Identify which cell holds the provided text, then report its (X, Y) central coordinate. 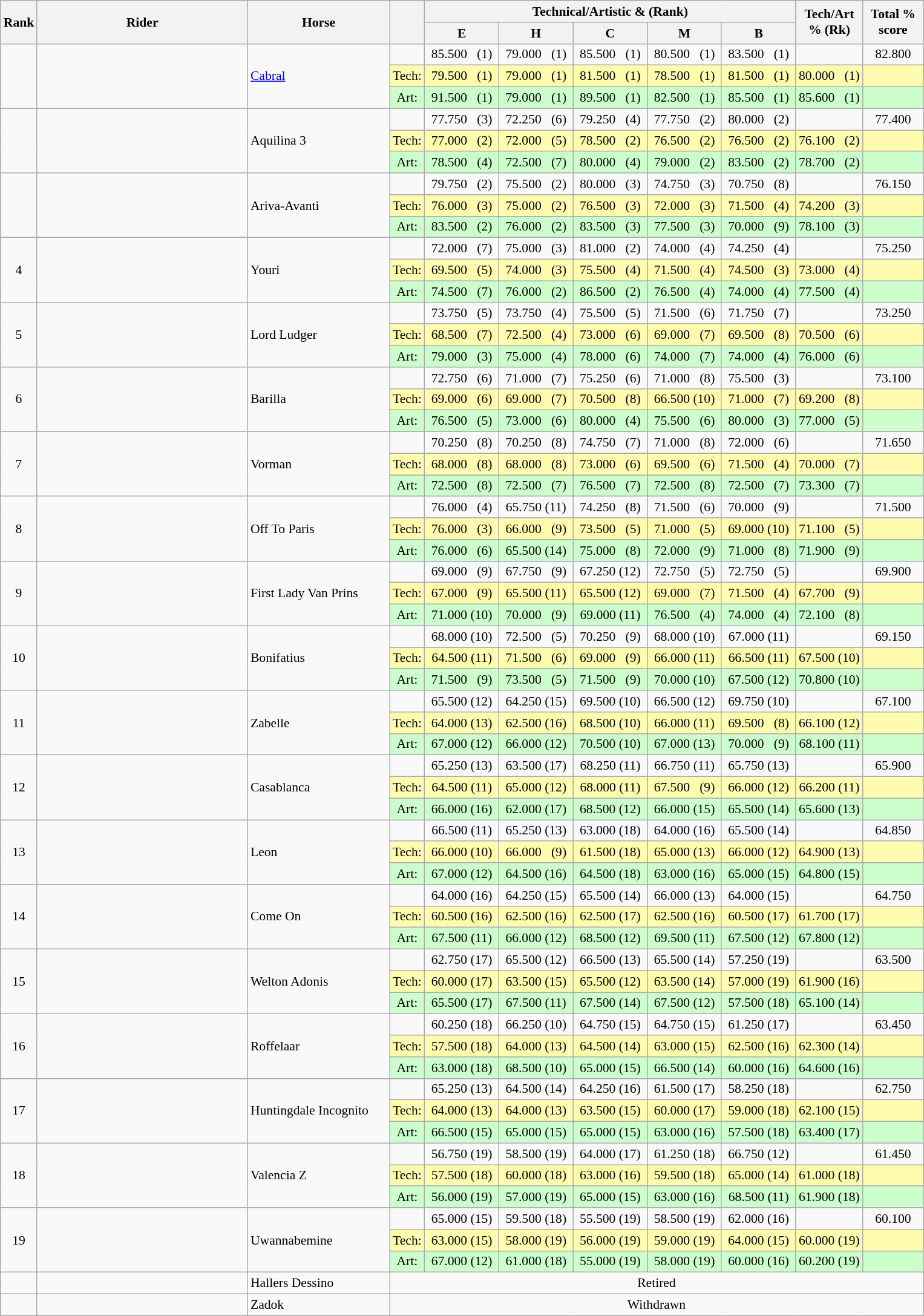
Total % score (893, 22)
74.000 (3) (536, 270)
Bonifatius (318, 658)
Uwannabemine (318, 1240)
62.750 (893, 1089)
61.450 (893, 1154)
18 (19, 1175)
76.100 (2) (829, 141)
62.100 (15) (829, 1111)
Welton Adonis (318, 981)
63.500 (17) (536, 766)
65.750 (13) (759, 766)
69.150 (893, 637)
86.500 (2) (610, 292)
75.500 (3) (759, 378)
62.750 (17) (462, 960)
6 (19, 399)
60.250 (18) (462, 1025)
65.600 (13) (829, 809)
61.900 (18) (829, 1197)
67.000 (11) (759, 637)
71.000 (10) (462, 615)
77.500 (3) (685, 227)
Youri (318, 270)
78.000 (6) (610, 356)
65.000 (12) (536, 788)
81.000 (2) (610, 249)
66.500 (15) (462, 1133)
62.000 (16) (759, 1219)
66.200 (11) (829, 788)
71.000 (5) (685, 529)
67.000 (13) (685, 744)
76.150 (893, 184)
Lord Ludger (318, 335)
76.500 (7) (610, 486)
79.250 (4) (610, 119)
65.500 (11) (536, 594)
Retired (657, 1283)
61.500 (18) (610, 853)
79.750 (2) (462, 184)
73.750 (4) (536, 313)
80.500 (1) (685, 54)
74.250 (8) (610, 508)
70.000 (10) (685, 680)
Roffelaar (318, 1047)
Ariva-Avanti (318, 206)
71.500 (893, 508)
64.600 (16) (829, 1068)
63.500 (14) (685, 981)
60.100 (893, 1219)
89.500 (1) (610, 98)
66.000 (13) (685, 895)
76.000 (4) (462, 508)
Huntingdale Incognito (318, 1111)
64.900 (13) (829, 853)
Valencia Z (318, 1175)
75.500 (5) (610, 313)
Rider (142, 22)
73.100 (893, 378)
70.750 (8) (759, 184)
68.250 (11) (610, 766)
68.000 (11) (610, 788)
H (536, 33)
74.500 (3) (759, 270)
75.000 (8) (610, 551)
62.500 (17) (610, 917)
73.250 (893, 313)
61.900 (16) (829, 981)
72.250 (6) (536, 119)
8 (19, 529)
67.500 (14) (610, 1003)
12 (19, 788)
Casablanca (318, 788)
73.000 (4) (829, 270)
C (610, 33)
69.750 (10) (759, 701)
10 (19, 658)
70.000 (7) (829, 464)
75.000 (2) (536, 206)
Come On (318, 917)
66.750 (11) (685, 766)
64.500 (18) (610, 874)
70.500 (10) (610, 744)
66.000 (15) (685, 809)
67.500 (9) (685, 788)
82.500 (1) (685, 98)
77.750 (3) (462, 119)
72.000 (7) (462, 249)
68.100 (11) (829, 744)
First Lady Van Prins (318, 593)
73.300 (7) (829, 486)
70.500 (8) (610, 399)
66.000 (10) (462, 853)
83.500 (1) (759, 54)
82.800 (893, 54)
63.500 (893, 960)
74.000 (7) (685, 356)
64.250 (16) (610, 1089)
66.500 (12) (685, 701)
64.500 (16) (536, 874)
67.100 (893, 701)
72.500 (5) (536, 637)
65.750 (11) (536, 508)
60.500 (16) (462, 917)
67.800 (12) (829, 938)
91.500 (1) (462, 98)
75.500 (6) (685, 421)
68.500 (11) (759, 1197)
64.800 (15) (829, 874)
67.000 (9) (462, 594)
79.000 (3) (462, 356)
60.200 (19) (829, 1262)
72.000 (9) (685, 551)
69.000 (10) (759, 529)
Withdrawn (657, 1305)
69.200 (8) (829, 399)
59.000 (18) (759, 1111)
68.500 (7) (462, 335)
75.250 (893, 249)
Cabral (318, 76)
75.500 (2) (536, 184)
69.000 (11) (610, 615)
66.000 (16) (462, 809)
64.000 (17) (610, 1154)
71.750 (7) (759, 313)
64.850 (893, 831)
71.900 (9) (829, 551)
57.250 (19) (759, 960)
11 (19, 722)
Horse (318, 22)
M (685, 33)
Barilla (318, 399)
69.900 (893, 572)
Zabelle (318, 722)
65.500 (17) (462, 1003)
70.500 (6) (829, 335)
13 (19, 852)
79.000 (2) (685, 163)
79.500 (1) (462, 76)
Hallers Dessino (318, 1283)
72.100 (8) (829, 615)
Zadok (318, 1305)
74.200 (3) (829, 206)
16 (19, 1047)
Technical/Artistic & (Rank) (610, 11)
65.000 (14) (759, 1176)
80.000 (2) (759, 119)
74.750 (3) (685, 184)
Off To Paris (318, 529)
78.500 (1) (685, 76)
7 (19, 465)
Rank (19, 22)
56.750 (19) (462, 1154)
17 (19, 1111)
65.100 (14) (829, 1003)
Vorman (318, 465)
65.900 (893, 766)
Tech/Art% (Rk) (829, 22)
77.500 (4) (829, 292)
5 (19, 335)
4 (19, 270)
69.500 (10) (610, 701)
66.750 (12) (759, 1154)
66.500 (10) (685, 399)
Aquilina 3 (318, 140)
60.000 (19) (829, 1240)
75.250 (6) (610, 378)
72.000 (6) (759, 443)
67.700 (9) (829, 594)
77.400 (893, 119)
66.250 (10) (536, 1025)
66.500 (13) (610, 960)
58.250 (18) (759, 1089)
55.500 (19) (610, 1219)
73.750 (5) (462, 313)
75.500 (4) (610, 270)
76.500 (5) (462, 421)
E (462, 33)
66.500 (14) (685, 1068)
69.500 (11) (685, 938)
77.000 (2) (462, 141)
61.700 (17) (829, 917)
80.000 (1) (829, 76)
61.250 (18) (685, 1154)
72.750 (6) (462, 378)
72.000 (5) (536, 141)
77.000 (5) (829, 421)
74.500 (7) (462, 292)
78.500 (2) (610, 141)
67.500 (10) (829, 658)
62.300 (14) (829, 1046)
67.250 (12) (610, 572)
74.750 (7) (610, 443)
63.450 (893, 1025)
85.600 (1) (829, 98)
55.000 (19) (610, 1262)
75.000 (3) (536, 249)
Leon (318, 852)
61.250 (17) (759, 1025)
69.500 (6) (685, 464)
77.750 (2) (685, 119)
78.500 (4) (462, 163)
72.000 (3) (685, 206)
60.000 (18) (536, 1176)
15 (19, 981)
74.250 (4) (759, 249)
76.500 (3) (610, 206)
14 (19, 917)
B (759, 33)
71.100 (5) (829, 529)
60.500 (17) (759, 917)
75.000 (4) (536, 356)
72.500 (4) (536, 335)
66.100 (12) (829, 723)
65.000 (13) (685, 853)
70.800 (10) (829, 680)
69.500 (5) (462, 270)
9 (19, 593)
71.650 (893, 443)
78.100 (3) (829, 227)
83.500 (3) (610, 227)
78.700 (2) (829, 163)
67.750 (9) (536, 572)
64.750 (893, 895)
70.250 (9) (610, 637)
61.500 (17) (685, 1089)
19 (19, 1240)
63.400 (17) (829, 1133)
62.000 (17) (536, 809)
69.000 (6) (462, 399)
59.000 (19) (685, 1240)
